Detect which cell encompasses the target text, then output its (X, Y) center coordinate. 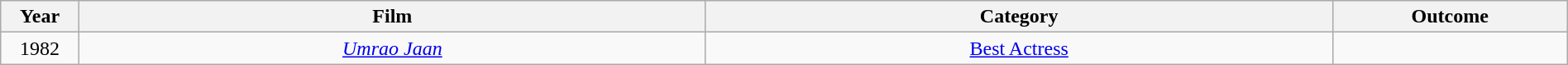
Category (1019, 17)
Year (40, 17)
Umrao Jaan (392, 48)
1982 (40, 48)
Film (392, 17)
Outcome (1450, 17)
Best Actress (1019, 48)
